Pinpoint the cell where the given text exists, returning its (X, Y) midpoint coordinate. 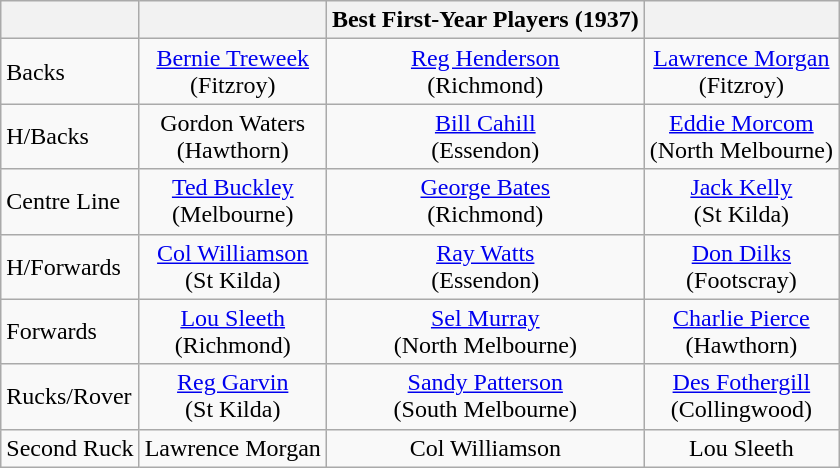
Backs (70, 72)
Reg Henderson(Richmond) (485, 72)
Col Williamson (485, 448)
H/Forwards (70, 266)
Gordon Waters(Hawthorn) (232, 136)
Best First-Year Players (1937) (485, 20)
Centre Line (70, 202)
Lawrence Morgan (232, 448)
Jack Kelly(St Kilda) (741, 202)
Second Ruck (70, 448)
Ted Buckley(Melbourne) (232, 202)
Sel Murray(North Melbourne) (485, 332)
Lou Sleeth(Richmond) (232, 332)
Lawrence Morgan(Fitzroy) (741, 72)
Sandy Patterson(South Melbourne) (485, 396)
Rucks/Rover (70, 396)
George Bates(Richmond) (485, 202)
Eddie Morcom(North Melbourne) (741, 136)
Charlie Pierce(Hawthorn) (741, 332)
Bill Cahill(Essendon) (485, 136)
Don Dilks(Footscray) (741, 266)
H/Backs (70, 136)
Forwards (70, 332)
Ray Watts(Essendon) (485, 266)
Reg Garvin(St Kilda) (232, 396)
Des Fothergill(Collingwood) (741, 396)
Lou Sleeth (741, 448)
Col Williamson(St Kilda) (232, 266)
Bernie Treweek(Fitzroy) (232, 72)
